Scan for the cell matching the given text and deliver its [x, y] coordinate at center. 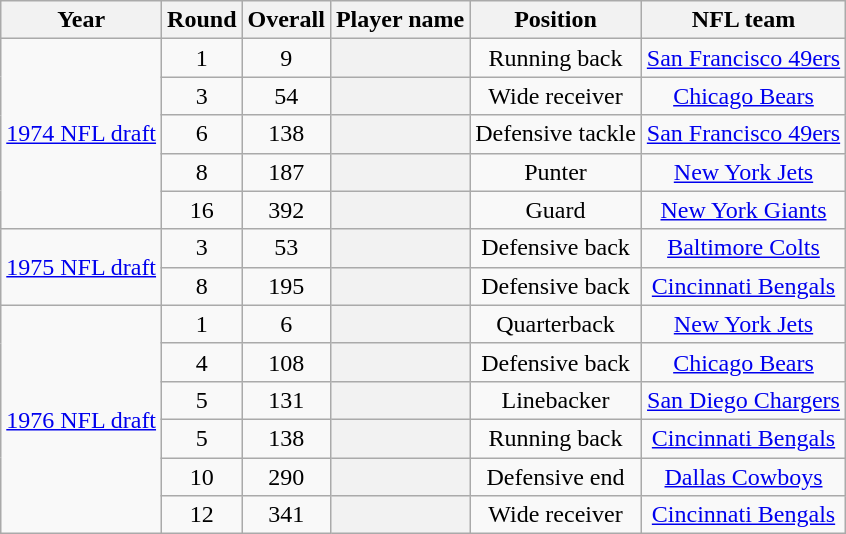
54 [286, 96]
Overall [286, 20]
Guard [556, 210]
108 [286, 362]
Defensive tackle [556, 134]
4 [202, 362]
341 [286, 515]
New York Giants [743, 210]
Round [202, 20]
53 [286, 248]
1975 NFL draft [82, 267]
Baltimore Colts [743, 248]
131 [286, 400]
290 [286, 477]
16 [202, 210]
Quarterback [556, 324]
9 [286, 58]
NFL team [743, 20]
Defensive end [556, 477]
Dallas Cowboys [743, 477]
San Diego Chargers [743, 400]
Year [82, 20]
392 [286, 210]
Linebacker [556, 400]
187 [286, 172]
Punter [556, 172]
10 [202, 477]
12 [202, 515]
1974 NFL draft [82, 134]
195 [286, 286]
Position [556, 20]
Player name [400, 20]
1976 NFL draft [82, 419]
